Detect which cell encompasses the target text, then output its [X, Y] center coordinate. 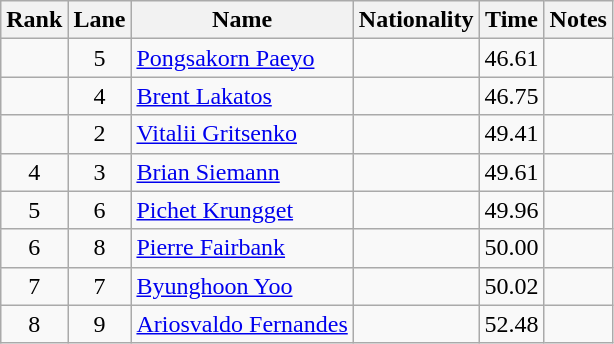
Pierre Fairbank [242, 248]
46.61 [512, 58]
Lane [100, 20]
Vitalii Gritsenko [242, 134]
49.41 [512, 134]
3 [100, 172]
Nationality [416, 20]
52.48 [512, 324]
50.02 [512, 286]
46.75 [512, 96]
Notes [578, 20]
2 [100, 134]
Brent Lakatos [242, 96]
49.96 [512, 210]
Name [242, 20]
Ariosvaldo Fernandes [242, 324]
9 [100, 324]
49.61 [512, 172]
Byunghoon Yoo [242, 286]
Time [512, 20]
50.00 [512, 248]
Pongsakorn Paeyo [242, 58]
Brian Siemann [242, 172]
Pichet Krungget [242, 210]
Rank [34, 20]
